Detect which cell encompasses the target text, then output its (X, Y) center coordinate. 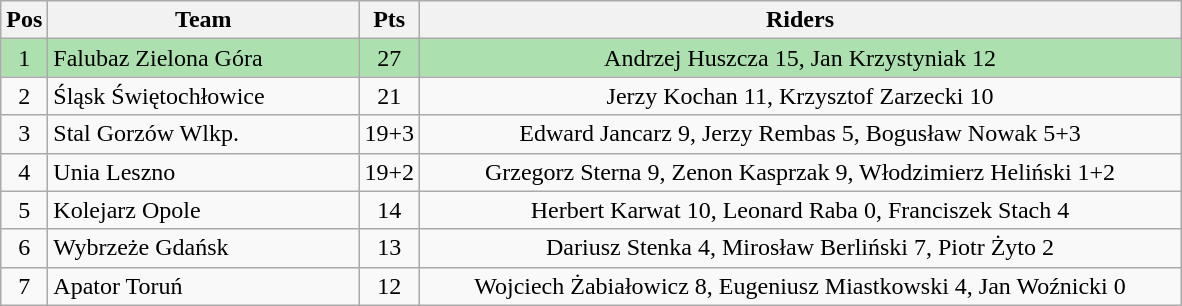
1 (24, 58)
27 (390, 58)
12 (390, 286)
Herbert Karwat 10, Leonard Raba 0, Franciszek Stach 4 (800, 210)
Apator Toruń (204, 286)
7 (24, 286)
Edward Jancarz 9, Jerzy Rembas 5, Bogusław Nowak 5+3 (800, 134)
6 (24, 248)
Falubaz Zielona Góra (204, 58)
2 (24, 96)
14 (390, 210)
5 (24, 210)
Team (204, 20)
Grzegorz Sterna 9, Zenon Kasprzak 9, Włodzimierz Heliński 1+2 (800, 172)
Andrzej Huszcza 15, Jan Krzystyniak 12 (800, 58)
21 (390, 96)
Pts (390, 20)
Dariusz Stenka 4, Mirosław Berliński 7, Piotr Żyto 2 (800, 248)
Wybrzeże Gdańsk (204, 248)
Stal Gorzów Wlkp. (204, 134)
4 (24, 172)
Riders (800, 20)
Jerzy Kochan 11, Krzysztof Zarzecki 10 (800, 96)
3 (24, 134)
13 (390, 248)
Wojciech Żabiałowicz 8, Eugeniusz Miastkowski 4, Jan Woźnicki 0 (800, 286)
Śląsk Świętochłowice (204, 96)
Kolejarz Opole (204, 210)
19+3 (390, 134)
Unia Leszno (204, 172)
Pos (24, 20)
19+2 (390, 172)
